Determine the [X, Y] coordinate at the center of the cell enclosing the given text.  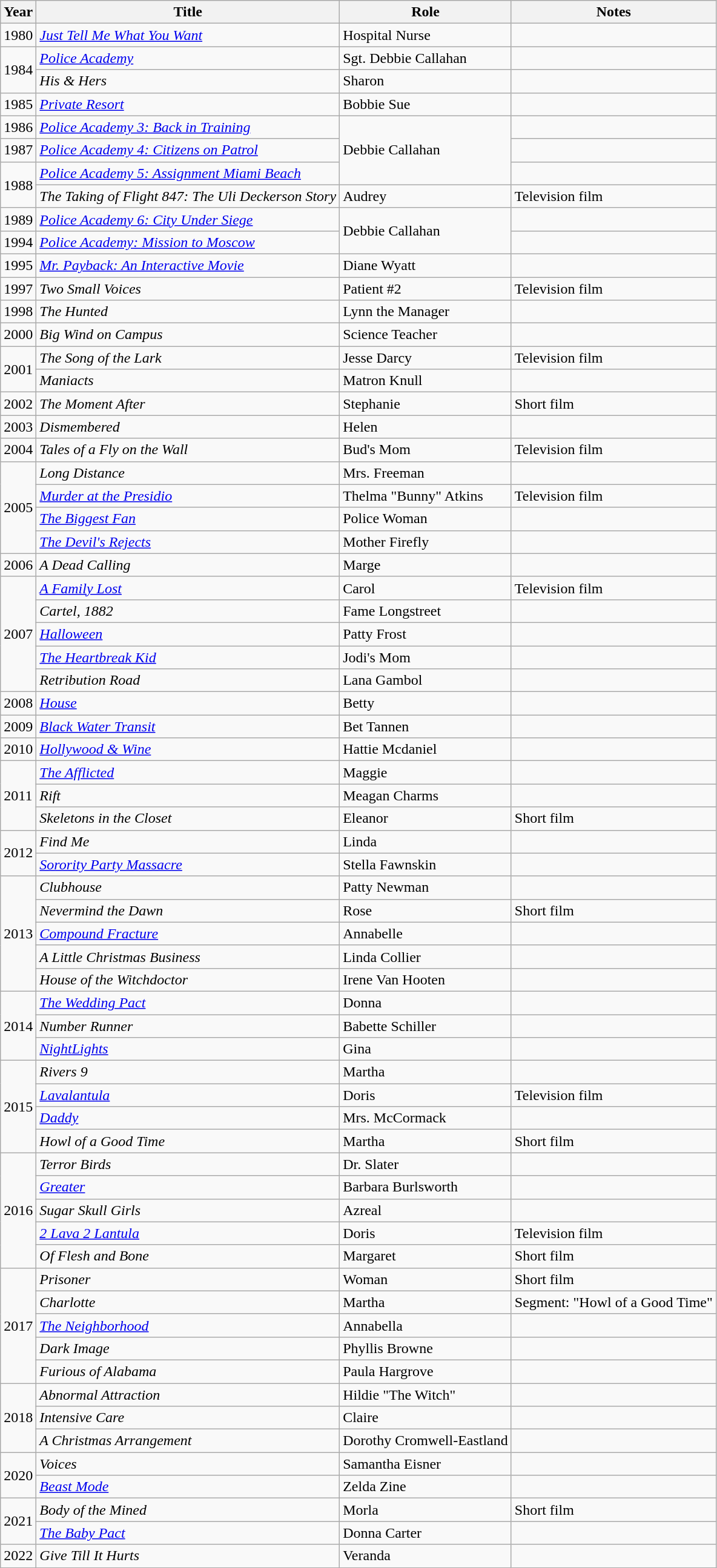
A Family Lost [188, 588]
1989 [18, 219]
2008 [18, 703]
Patient #2 [426, 289]
Mrs. Freeman [426, 473]
1984 [18, 70]
Annabelle [426, 934]
A Little Christmas Business [188, 957]
A Dead Calling [188, 565]
Maniacts [188, 381]
Body of the Mined [188, 1510]
Dr. Slater [426, 1164]
Police Academy 5: Assignment Miami Beach [188, 173]
Science Teacher [426, 335]
Annabella [426, 1325]
Lynn the Manager [426, 312]
Tales of a Fly on the Wall [188, 450]
Stephanie [426, 404]
1987 [18, 150]
1988 [18, 185]
2020 [18, 1475]
Helen [426, 427]
Number Runner [188, 1026]
Matron Knull [426, 381]
Mr. Payback: An Interactive Movie [188, 265]
Veranda [426, 1556]
Greater [188, 1187]
2003 [18, 427]
Azreal [426, 1210]
Year [18, 12]
Betty [426, 703]
Babette Schiller [426, 1026]
Two Small Voices [188, 289]
1998 [18, 312]
Find Me [188, 842]
Notes [613, 12]
Stella Fawnskin [426, 865]
Dark Image [188, 1348]
Mrs. McCormack [426, 1118]
Sugar Skull Girls [188, 1210]
Police Academy: Mission to Moscow [188, 242]
1980 [18, 35]
2001 [18, 369]
Abnormal Attraction [188, 1394]
2005 [18, 507]
2000 [18, 335]
Retribution Road [188, 680]
Police Academy 4: Citizens on Patrol [188, 150]
Segment: "Howl of a Good Time" [613, 1302]
Sorority Party Massacre [188, 865]
2012 [18, 853]
The Afflicted [188, 772]
Hattie Mcdaniel [426, 749]
A Christmas Arrangement [188, 1441]
Black Water Transit [188, 726]
Long Distance [188, 473]
Title [188, 12]
2004 [18, 450]
The Hunted [188, 312]
Margaret [426, 1256]
Samantha Eisner [426, 1464]
Patty Frost [426, 634]
The Song of the Lark [188, 358]
Police Woman [426, 519]
Hospital Nurse [426, 35]
2007 [18, 634]
2 Lava 2 Lantula [188, 1233]
Clubhouse [188, 888]
2017 [18, 1325]
The Devil's Rejects [188, 542]
Linda [426, 842]
The Biggest Fan [188, 519]
Prisoner [188, 1279]
Police Academy 6: City Under Siege [188, 219]
Gina [426, 1049]
Bet Tannen [426, 726]
Carol [426, 588]
Audrey [426, 196]
Rose [426, 911]
Dismembered [188, 427]
Rivers 9 [188, 1072]
Of Flesh and Bone [188, 1256]
Nevermind the Dawn [188, 911]
Linda Collier [426, 957]
Bud's Mom [426, 450]
Dorothy Cromwell-Eastland [426, 1441]
2016 [18, 1210]
Daddy [188, 1118]
Claire [426, 1418]
Maggie [426, 772]
Halloween [188, 634]
Hildie "The Witch" [426, 1394]
1985 [18, 104]
The Neighborhood [188, 1325]
Compound Fracture [188, 934]
2009 [18, 726]
Just Tell Me What You Want [188, 35]
Paula Hargrove [426, 1371]
His & Hers [188, 81]
2022 [18, 1556]
Lavalantula [188, 1095]
Donna Carter [426, 1533]
Jesse Darcy [426, 358]
Furious of Alabama [188, 1371]
Meagan Charms [426, 796]
Private Resort [188, 104]
Lana Gambol [426, 680]
Murder at the Presidio [188, 496]
Howl of a Good Time [188, 1141]
Thelma "Bunny" Atkins [426, 496]
Marge [426, 565]
2013 [18, 934]
House [188, 703]
Role [426, 12]
Voices [188, 1464]
Mother Firefly [426, 542]
The Wedding Pact [188, 1003]
Bobbie Sue [426, 104]
Intensive Care [188, 1418]
Give Till It Hurts [188, 1556]
Morla [426, 1510]
Woman [426, 1279]
Sgt. Debbie Callahan [426, 58]
Diane Wyatt [426, 265]
1995 [18, 265]
Phyllis Browne [426, 1348]
Jodi's Mom [426, 657]
Charlotte [188, 1302]
2002 [18, 404]
Irene Van Hooten [426, 980]
1997 [18, 289]
The Baby Pact [188, 1533]
Eleanor [426, 819]
Police Academy [188, 58]
Barbara Burlsworth [426, 1187]
2015 [18, 1107]
Rift [188, 796]
Terror Birds [188, 1164]
2021 [18, 1521]
Beast Mode [188, 1487]
House of the Witchdoctor [188, 980]
Sharon [426, 81]
Police Academy 3: Back in Training [188, 127]
Fame Longstreet [426, 611]
Hollywood & Wine [188, 749]
Cartel, 1882 [188, 611]
2011 [18, 796]
NightLights [188, 1049]
The Taking of Flight 847: The Uli Deckerson Story [188, 196]
Skeletons in the Closet [188, 819]
Patty Newman [426, 888]
2018 [18, 1417]
2006 [18, 565]
1994 [18, 242]
2010 [18, 749]
The Moment After [188, 404]
1986 [18, 127]
Big Wind on Campus [188, 335]
The Heartbreak Kid [188, 657]
Zelda Zine [426, 1487]
2014 [18, 1026]
Donna [426, 1003]
